Determine the (X, Y) coordinate at the center of the cell enclosing the given text.  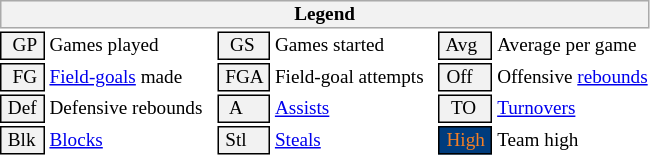
Field-goals made (131, 77)
Average per game (573, 46)
Assists (354, 108)
Legend (324, 14)
Stl (244, 140)
Games started (354, 46)
GP (22, 46)
Off (466, 77)
Turnovers (573, 108)
Steals (354, 140)
GS (244, 46)
High (466, 140)
Blk (22, 140)
Avg (466, 46)
Def (22, 108)
Blocks (131, 140)
FGA (244, 77)
Games played (131, 46)
Field-goal attempts (354, 77)
TO (466, 108)
Offensive rebounds (573, 77)
Team high (573, 140)
Defensive rebounds (131, 108)
FG (22, 77)
A (244, 108)
